Capture the cell that displays the provided text and extract its [x, y] central coordinate. 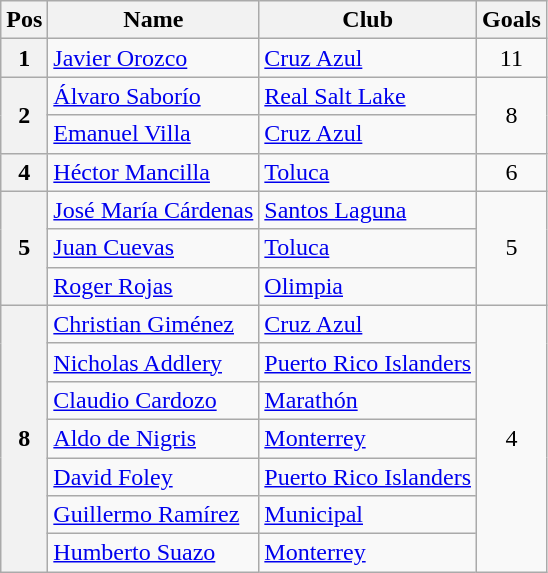
6 [512, 172]
Álvaro Saborío [154, 96]
Santos Laguna [368, 210]
Humberto Suazo [154, 553]
Nicholas Addlery [154, 362]
Héctor Mancilla [154, 172]
Club [368, 20]
Guillermo Ramírez [154, 515]
Juan Cuevas [154, 248]
David Foley [154, 477]
Municipal [368, 515]
Claudio Cardozo [154, 400]
11 [512, 58]
Real Salt Lake [368, 96]
2 [24, 115]
Olimpia [368, 286]
Pos [24, 20]
Javier Orozco [154, 58]
Roger Rojas [154, 286]
Goals [512, 20]
José María Cárdenas [154, 210]
Christian Giménez [154, 324]
1 [24, 58]
Emanuel Villa [154, 134]
Marathón [368, 400]
Aldo de Nigris [154, 438]
Name [154, 20]
